Return (x, y) of the center of cell containing provided text 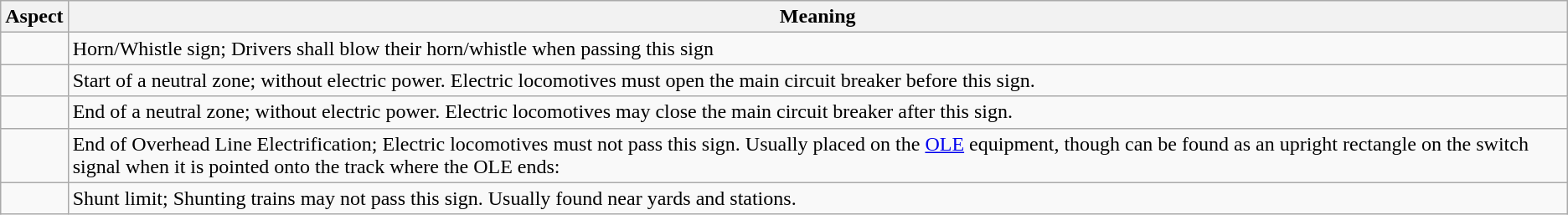
Horn/Whistle sign; Drivers shall blow their horn/whistle when passing this sign (818, 49)
Shunt limit; Shunting trains may not pass this sign. Usually found near yards and stations. (818, 198)
Aspect (34, 17)
End of a neutral zone; without electric power. Electric locomotives may close the main circuit breaker after this sign. (818, 112)
Meaning (818, 17)
Start of a neutral zone; without electric power. Electric locomotives must open the main circuit breaker before this sign. (818, 80)
